Pinpoint the cell where the given text exists, returning its (x, y) midpoint coordinate. 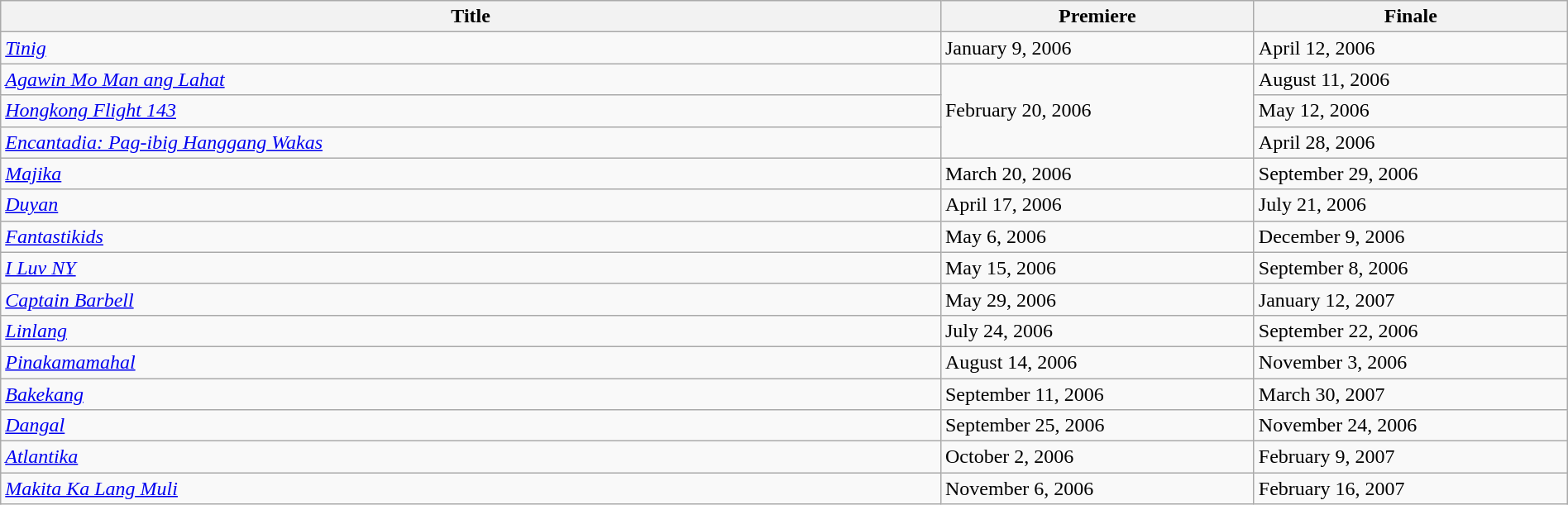
February 16, 2007 (1411, 488)
Agawin Mo Man ang Lahat (471, 79)
January 9, 2006 (1097, 48)
February 20, 2006 (1097, 111)
April 28, 2006 (1411, 142)
Tinig (471, 48)
Linlang (471, 331)
April 12, 2006 (1411, 48)
February 9, 2007 (1411, 457)
November 6, 2006 (1097, 488)
Majika (471, 174)
September 25, 2006 (1097, 426)
September 8, 2006 (1411, 268)
August 14, 2006 (1097, 362)
January 12, 2007 (1411, 299)
Dangal (471, 426)
May 29, 2006 (1097, 299)
Finale (1411, 17)
Bakekang (471, 394)
Hongkong Flight 143 (471, 111)
April 17, 2006 (1097, 205)
November 3, 2006 (1411, 362)
May 6, 2006 (1097, 236)
Duyan (471, 205)
October 2, 2006 (1097, 457)
May 15, 2006 (1097, 268)
Atlantika (471, 457)
March 30, 2007 (1411, 394)
May 12, 2006 (1411, 111)
September 29, 2006 (1411, 174)
Title (471, 17)
Makita Ka Lang Muli (471, 488)
September 11, 2006 (1097, 394)
December 9, 2006 (1411, 236)
Encantadia: Pag-ibig Hanggang Wakas (471, 142)
Captain Barbell (471, 299)
August 11, 2006 (1411, 79)
July 24, 2006 (1097, 331)
Pinakamamahal (471, 362)
March 20, 2006 (1097, 174)
September 22, 2006 (1411, 331)
November 24, 2006 (1411, 426)
I Luv NY (471, 268)
Fantastikids (471, 236)
July 21, 2006 (1411, 205)
Premiere (1097, 17)
